Pinpoint the cell where the given text exists, returning its [x, y] midpoint coordinate. 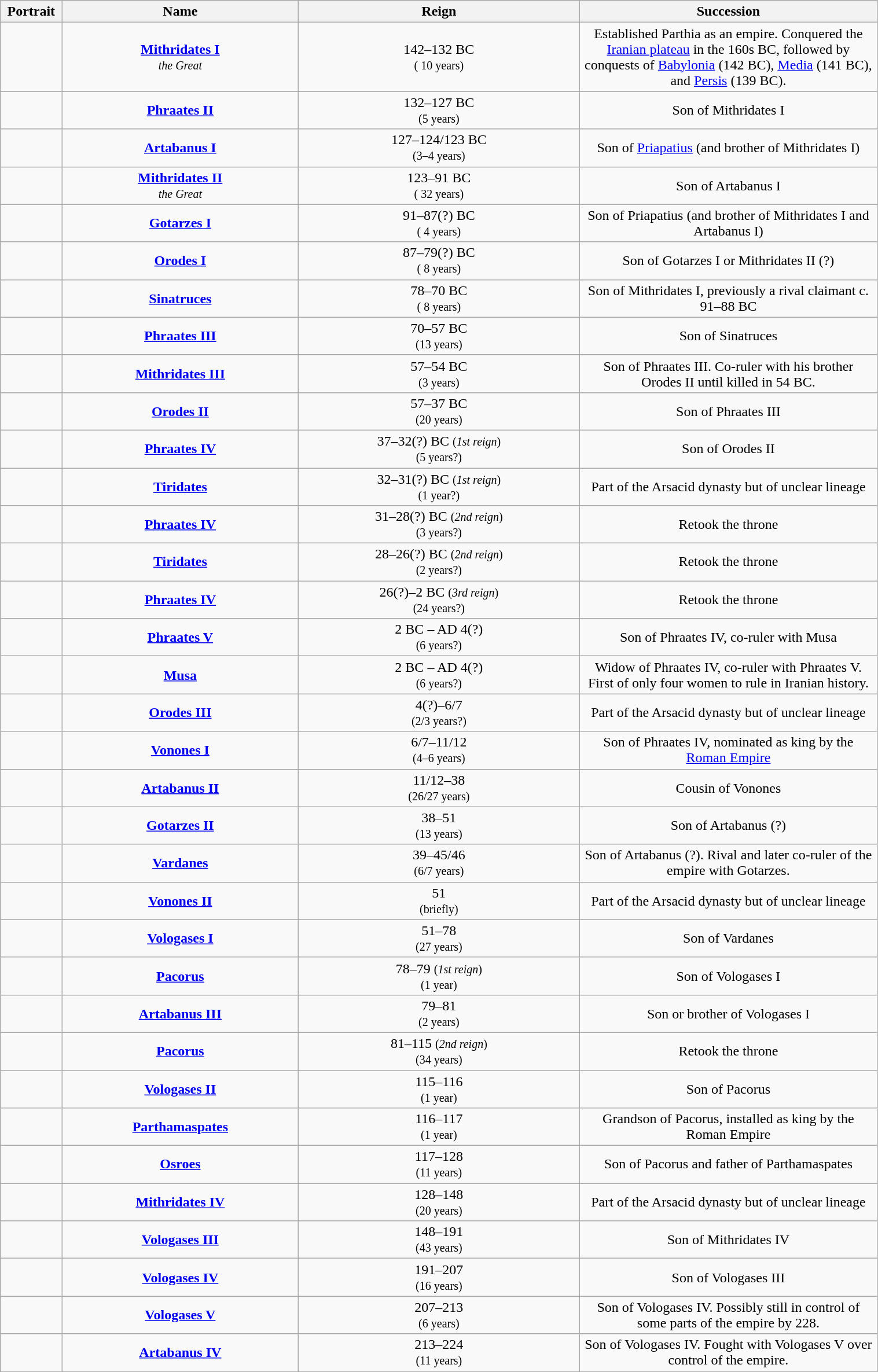
Son of Vologases III [728, 1278]
Son of Orodes II [728, 449]
Son of Vologases IV. Possibly still in control of some parts of the empire by 228. [728, 1315]
115–116(1 year) [439, 1089]
Gotarzes I [181, 223]
Vologases II [181, 1089]
79–81(2 years) [439, 1014]
142–132 BC( 10 years) [439, 57]
Musa [181, 675]
Artabanus III [181, 1014]
Orodes I [181, 260]
Vologases III [181, 1239]
Mithridates IV [181, 1202]
Son of Vardanes [728, 939]
132–127 BC(5 years) [439, 110]
Widow of Phraates IV, co-ruler with Phraates V. First of only four women to rule in Iranian history. [728, 675]
11/12–38(26/27 years) [439, 788]
Vologases V [181, 1315]
Mithridates III [181, 374]
Artabanus I [181, 148]
148–191(43 years) [439, 1239]
Vardanes [181, 863]
78–79 (1st reign)(1 year) [439, 976]
Vonones II [181, 900]
81–115 (2nd reign)(34 years) [439, 1051]
91–87(?) BC( 4 years) [439, 223]
4(?)–6/7(2/3 years?) [439, 713]
51(briefly) [439, 900]
Sinatruces [181, 299]
Son of Pacorus [728, 1089]
Cousin of Vonones [728, 788]
Son of Vologases I [728, 976]
78–70 BC( 8 years) [439, 299]
Son of Priapatius (and brother of Mithridates I) [728, 148]
57–54 BC(3 years) [439, 374]
Phraates II [181, 110]
Son of Artabanus I [728, 185]
Son of Priapatius (and brother of Mithridates I and Artabanus I) [728, 223]
Phraates III [181, 336]
Artabanus II [181, 788]
Vologases I [181, 939]
207–213(6 years) [439, 1315]
Portrait [31, 12]
Grandson of Pacorus, installed as king by the Roman Empire [728, 1127]
Succession [728, 12]
117–128(11 years) [439, 1164]
37–32(?) BC (1st reign)(5 years?) [439, 449]
51–78(27 years) [439, 939]
Mithridates IIthe Great [181, 185]
6/7–11/12(4–6 years) [439, 750]
70–57 BC(13 years) [439, 336]
Orodes III [181, 713]
Son of Artabanus (?) [728, 825]
39–45/46(6/7 years) [439, 863]
38–51(13 years) [439, 825]
Son of Pacorus and father of Parthamaspates [728, 1164]
Son of Phraates IV, co-ruler with Musa [728, 638]
128–148(20 years) [439, 1202]
127–124/123 BC(3–4 years) [439, 148]
Son of Vologases IV. Fought with Vologases V over control of the empire. [728, 1353]
Son of Gotarzes I or Mithridates II (?) [728, 260]
Reign [439, 12]
Name [181, 12]
Son of Mithridates I [728, 110]
Vologases IV [181, 1278]
Osroes [181, 1164]
123–91 BC( 32 years) [439, 185]
26(?)–2 BC (3rd reign)(24 years?) [439, 599]
Orodes II [181, 411]
Gotarzes II [181, 825]
191–207(16 years) [439, 1278]
28–26(?) BC (2nd reign)(2 years?) [439, 562]
57–37 BC(20 years) [439, 411]
Son of Artabanus (?). Rival and later co-ruler of the empire with Gotarzes. [728, 863]
32–31(?) BC (1st reign)(1 year?) [439, 486]
Son of Phraates IV, nominated as king by the Roman Empire [728, 750]
213–224(11 years) [439, 1353]
Son of Mithridates I, previously a rival claimant c. 91–88 BC [728, 299]
Son of Phraates III [728, 411]
Vonones I [181, 750]
87–79(?) BC( 8 years) [439, 260]
Son of Mithridates IV [728, 1239]
Son or brother of Vologases I [728, 1014]
Son of Phraates III. Co-ruler with his brother Orodes II until killed in 54 BC. [728, 374]
Artabanus IV [181, 1353]
Son of Sinatruces [728, 336]
31–28(?) BC (2nd reign)(3 years?) [439, 524]
Mithridates Ithe Great [181, 57]
116–117(1 year) [439, 1127]
Parthamaspates [181, 1127]
Phraates V [181, 638]
